Scan for the cell matching the given text and deliver its (X, Y) coordinate at center. 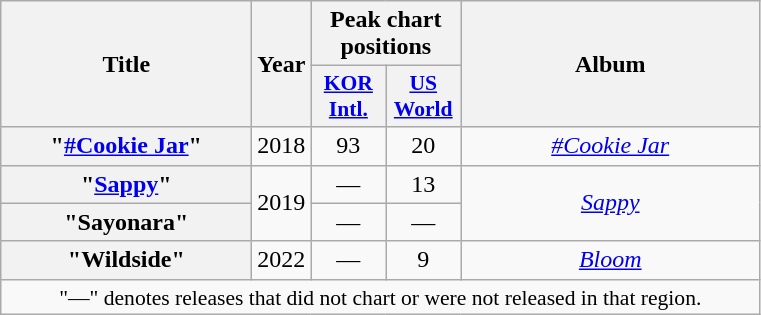
13 (424, 184)
2022 (282, 260)
2019 (282, 203)
#Cookie Jar (610, 146)
93 (348, 146)
Year (282, 64)
KOR Intl. (348, 96)
Bloom (610, 260)
Title (126, 64)
Peak chart positions (386, 34)
"—" denotes releases that did not chart or were not released in that region. (380, 297)
"Sappy" (126, 184)
"Wildside" (126, 260)
Album (610, 64)
US World (424, 96)
9 (424, 260)
20 (424, 146)
Sappy (610, 203)
"Sayonara" (126, 222)
"#Cookie Jar" (126, 146)
2018 (282, 146)
